Output the (x, y) coordinate of the center of the cell containing the given text.  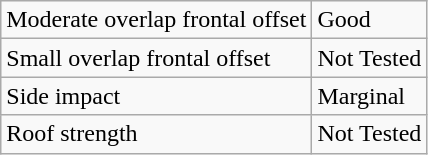
Marginal (370, 96)
Moderate overlap frontal offset (156, 20)
Roof strength (156, 134)
Good (370, 20)
Small overlap frontal offset (156, 58)
Side impact (156, 96)
